Detect which cell encompasses the target text, then output its [x, y] center coordinate. 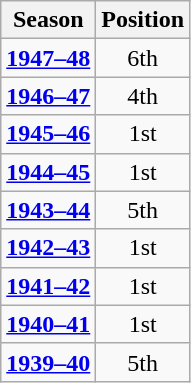
1944–45 [48, 172]
4th [143, 96]
6th [143, 58]
1940–41 [48, 324]
1941–42 [48, 286]
1946–47 [48, 96]
1945–46 [48, 134]
1943–44 [48, 210]
Position [143, 20]
Season [48, 20]
1947–48 [48, 58]
1939–40 [48, 362]
1942–43 [48, 248]
